Identify which cell holds the provided text, then report its [X, Y] central coordinate. 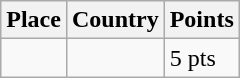
Points [202, 20]
Country [115, 20]
5 pts [202, 58]
Place [34, 20]
